Determine the [X, Y] coordinate at the center of the cell enclosing the given text.  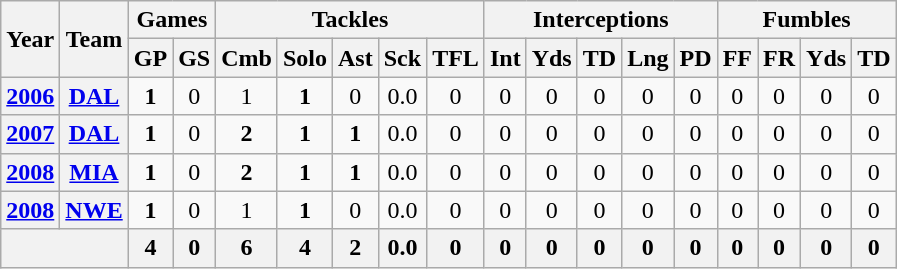
Year [30, 39]
GS [194, 58]
Int [505, 58]
Ast [356, 58]
NWE [94, 210]
Cmb [247, 58]
6 [247, 248]
Solo [304, 58]
Lng [648, 58]
TFL [456, 58]
2007 [30, 134]
Sck [402, 58]
MIA [94, 172]
Games [172, 20]
Tackles [350, 20]
Team [94, 39]
GP [150, 58]
FR [780, 58]
FF [737, 58]
Fumbles [806, 20]
2006 [30, 96]
Interceptions [600, 20]
PD [696, 58]
